Return the [x, y] coordinate for the center point of the cell that contains the specified text.  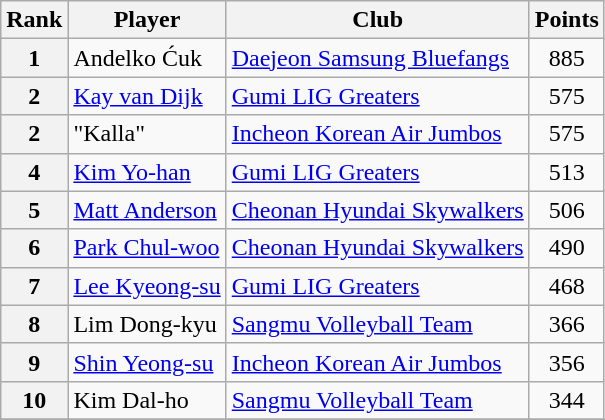
344 [566, 400]
10 [34, 400]
Daejeon Samsung Bluefangs [378, 58]
366 [566, 324]
Club [378, 20]
885 [566, 58]
"Kalla" [147, 134]
Lim Dong-kyu [147, 324]
Rank [34, 20]
Kay van Dijk [147, 96]
356 [566, 362]
Andelko Ćuk [147, 58]
5 [34, 210]
Shin Yeong-su [147, 362]
7 [34, 286]
9 [34, 362]
513 [566, 172]
Park Chul-woo [147, 248]
1 [34, 58]
468 [566, 286]
506 [566, 210]
Kim Dal-ho [147, 400]
Matt Anderson [147, 210]
Kim Yo-han [147, 172]
8 [34, 324]
Lee Kyeong-su [147, 286]
490 [566, 248]
6 [34, 248]
Player [147, 20]
Points [566, 20]
4 [34, 172]
